Identify which cell holds the provided text, then report its (X, Y) central coordinate. 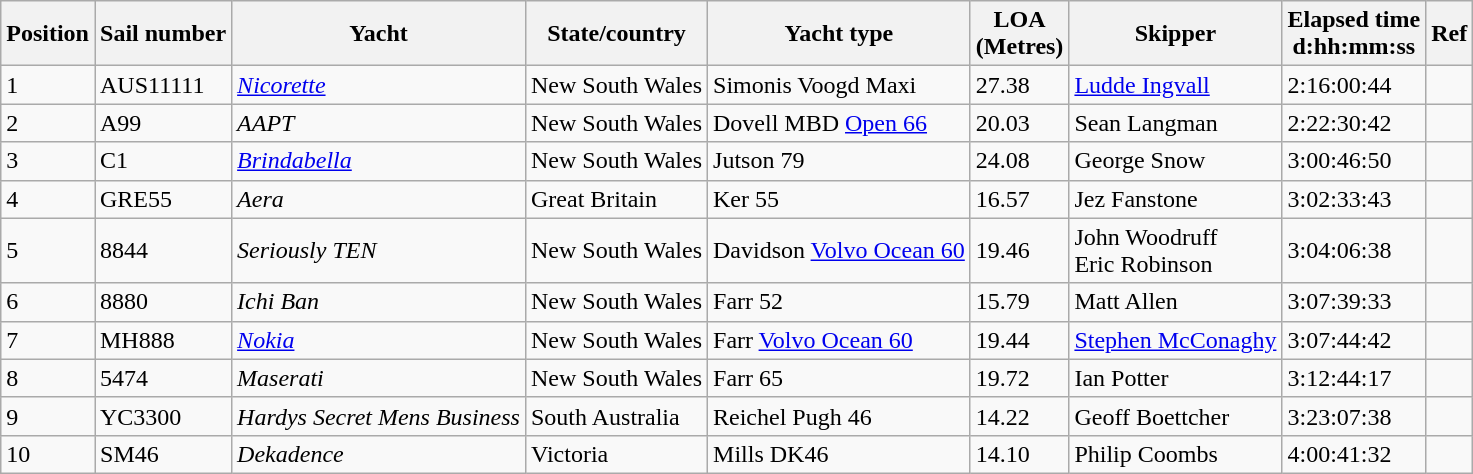
Reichel Pugh 46 (840, 416)
Jutson 79 (840, 161)
Seriously TEN (379, 250)
Nicorette (379, 85)
Simonis Voogd Maxi (840, 85)
10 (48, 454)
Great Britain (616, 199)
9 (48, 416)
19.72 (1020, 378)
Dekadence (379, 454)
Hardys Secret Mens Business (379, 416)
14.22 (1020, 416)
8880 (162, 302)
5 (48, 250)
AAPT (379, 123)
Matt Allen (1176, 302)
16.57 (1020, 199)
Farr 52 (840, 302)
3:12:44:17 (1354, 378)
2:22:30:42 (1354, 123)
2:16:00:44 (1354, 85)
State/country (616, 34)
Mills DK46 (840, 454)
Sean Langman (1176, 123)
7 (48, 340)
Maserati (379, 378)
Victoria (616, 454)
Yacht (379, 34)
Elapsed time d:hh:mm:ss (1354, 34)
3:04:06:38 (1354, 250)
3:02:33:43 (1354, 199)
Ian Potter (1176, 378)
24.08 (1020, 161)
5474 (162, 378)
Ref (1450, 34)
8 (48, 378)
Stephen McConaghy (1176, 340)
Philip Coombs (1176, 454)
John Woodruff Eric Robinson (1176, 250)
3 (48, 161)
14.10 (1020, 454)
4:00:41:32 (1354, 454)
Ludde Ingvall (1176, 85)
SM46 (162, 454)
GRE55 (162, 199)
3:07:39:33 (1354, 302)
Geoff Boettcher (1176, 416)
C1 (162, 161)
YC3300 (162, 416)
Dovell MBD Open 66 (840, 123)
1 (48, 85)
6 (48, 302)
AUS11111 (162, 85)
Nokia (379, 340)
Brindabella (379, 161)
Ker 55 (840, 199)
3:23:07:38 (1354, 416)
4 (48, 199)
Sail number (162, 34)
20.03 (1020, 123)
2 (48, 123)
Skipper (1176, 34)
Farr 65 (840, 378)
George Snow (1176, 161)
3:00:46:50 (1354, 161)
Yacht type (840, 34)
MH888 (162, 340)
Position (48, 34)
South Australia (616, 416)
27.38 (1020, 85)
Farr Volvo Ocean 60 (840, 340)
19.46 (1020, 250)
Jez Fanstone (1176, 199)
A99 (162, 123)
19.44 (1020, 340)
Aera (379, 199)
Davidson Volvo Ocean 60 (840, 250)
Ichi Ban (379, 302)
LOA (Metres) (1020, 34)
15.79 (1020, 302)
8844 (162, 250)
3:07:44:42 (1354, 340)
